From the cell containing the given text, extract its center point as [X, Y] coordinate. 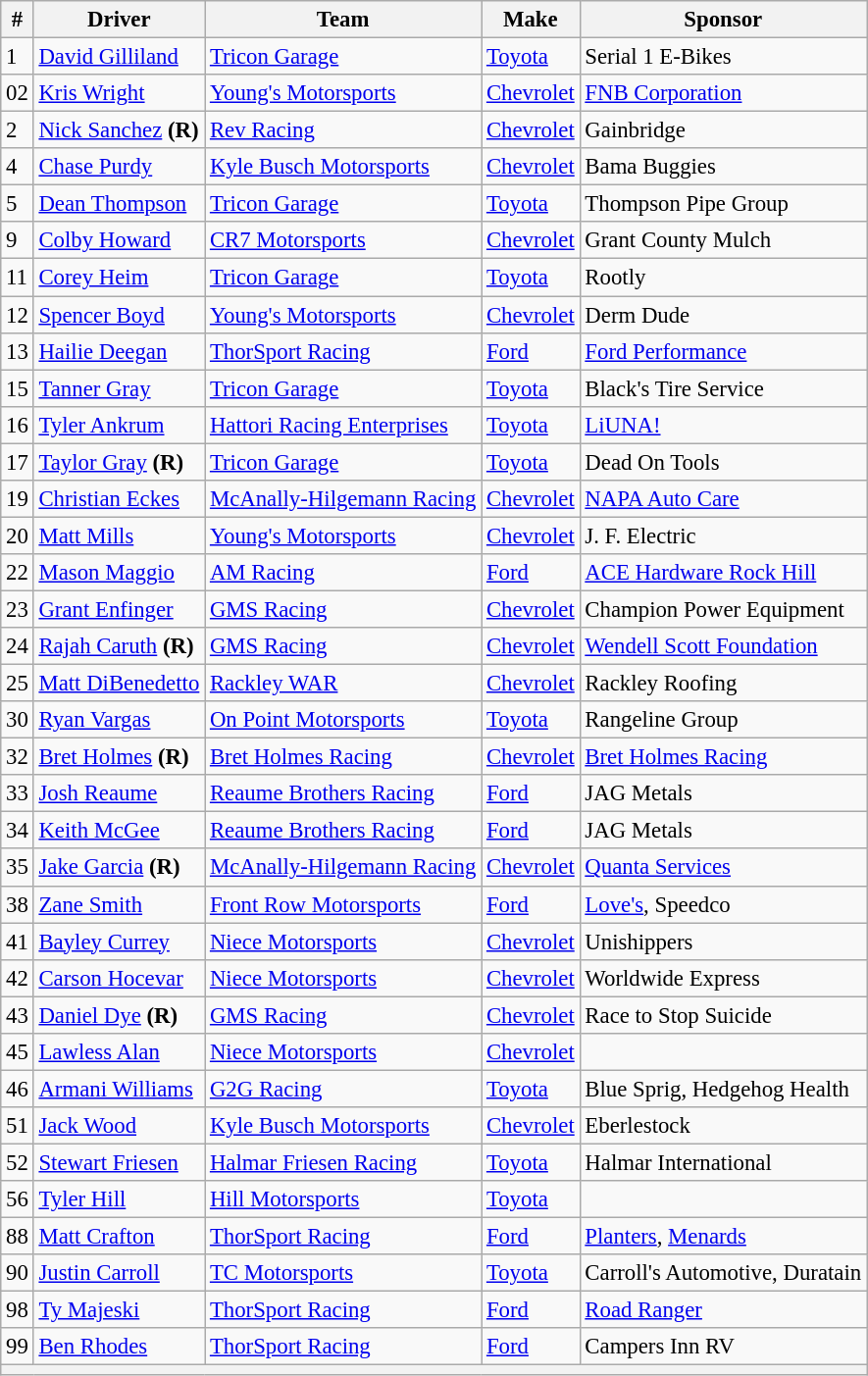
56 [18, 1199]
Derm Dude [723, 315]
12 [18, 315]
Gainbridge [723, 130]
Unishippers [723, 942]
Jack Wood [119, 1126]
Christian Eckes [119, 499]
Hailie Deegan [119, 351]
42 [18, 978]
Chase Purdy [119, 167]
Bama Buggies [723, 167]
19 [18, 499]
46 [18, 1089]
ACE Hardware Rock Hill [723, 573]
Worldwide Express [723, 978]
Hattori Racing Enterprises [343, 425]
Tyler Hill [119, 1199]
33 [18, 793]
Hill Motorsports [343, 1199]
Champion Power Equipment [723, 609]
Rootly [723, 278]
43 [18, 1015]
5 [18, 204]
Ben Rhodes [119, 1347]
23 [18, 609]
24 [18, 646]
Rajah Caruth (R) [119, 646]
90 [18, 1273]
Tyler Ankrum [119, 425]
Rangeline Group [723, 720]
Kris Wright [119, 93]
Jake Garcia (R) [119, 868]
FNB Corporation [723, 93]
4 [18, 167]
1 [18, 57]
Front Row Motorsports [343, 904]
NAPA Auto Care [723, 499]
Bret Holmes (R) [119, 757]
88 [18, 1237]
Thompson Pipe Group [723, 204]
30 [18, 720]
Zane Smith [119, 904]
CR7 Motorsports [343, 240]
Carson Hocevar [119, 978]
35 [18, 868]
38 [18, 904]
Spencer Boyd [119, 315]
Wendell Scott Foundation [723, 646]
51 [18, 1126]
Halmar Friesen Racing [343, 1162]
Stewart Friesen [119, 1162]
Grant County Mulch [723, 240]
Carroll's Automotive, Duratain [723, 1273]
Taylor Gray (R) [119, 462]
2 [18, 130]
Campers Inn RV [723, 1347]
34 [18, 831]
41 [18, 942]
J. F. Electric [723, 535]
Rev Racing [343, 130]
Team [343, 20]
Matt Crafton [119, 1237]
22 [18, 573]
16 [18, 425]
Halmar International [723, 1162]
Keith McGee [119, 831]
Serial 1 E-Bikes [723, 57]
David Gilliland [119, 57]
Bayley Currey [119, 942]
02 [18, 93]
98 [18, 1310]
13 [18, 351]
# [18, 20]
9 [18, 240]
Dean Thompson [119, 204]
Mason Maggio [119, 573]
Driver [119, 20]
11 [18, 278]
99 [18, 1347]
Nick Sanchez (R) [119, 130]
Ford Performance [723, 351]
Quanta Services [723, 868]
20 [18, 535]
15 [18, 388]
Love's, Speedco [723, 904]
Road Ranger [723, 1310]
Justin Carroll [119, 1273]
Colby Howard [119, 240]
32 [18, 757]
45 [18, 1052]
Ty Majeski [119, 1310]
Armani Williams [119, 1089]
Tanner Gray [119, 388]
Dead On Tools [723, 462]
TC Motorsports [343, 1273]
Eberlestock [723, 1126]
Planters, Menards [723, 1237]
Daniel Dye (R) [119, 1015]
Grant Enfinger [119, 609]
G2G Racing [343, 1089]
Josh Reaume [119, 793]
52 [18, 1162]
On Point Motorsports [343, 720]
Black's Tire Service [723, 388]
Make [531, 20]
Lawless Alan [119, 1052]
25 [18, 684]
Rackley WAR [343, 684]
AM Racing [343, 573]
LiUNA! [723, 425]
17 [18, 462]
Matt DiBenedetto [119, 684]
Race to Stop Suicide [723, 1015]
Ryan Vargas [119, 720]
Corey Heim [119, 278]
Blue Sprig, Hedgehog Health [723, 1089]
Rackley Roofing [723, 684]
Sponsor [723, 20]
Matt Mills [119, 535]
